From the cell containing the given text, extract its center point as [X, Y] coordinate. 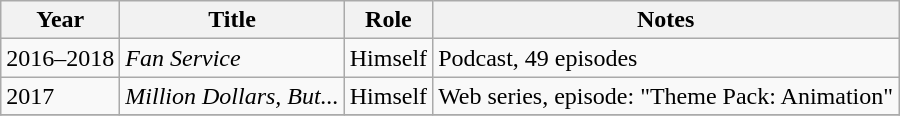
Podcast, 49 episodes [666, 58]
Web series, episode: "Theme Pack: Animation" [666, 96]
Title [232, 20]
Year [60, 20]
2017 [60, 96]
Fan Service [232, 58]
Notes [666, 20]
Role [388, 20]
Million Dollars, But... [232, 96]
2016–2018 [60, 58]
